Detect which cell encompasses the target text, then output its [X, Y] center coordinate. 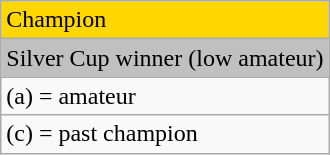
(a) = amateur [165, 96]
Silver Cup winner (low amateur) [165, 58]
(c) = past champion [165, 134]
Champion [165, 20]
